Locate the cell with the specified text and output its [x, y] center coordinate. 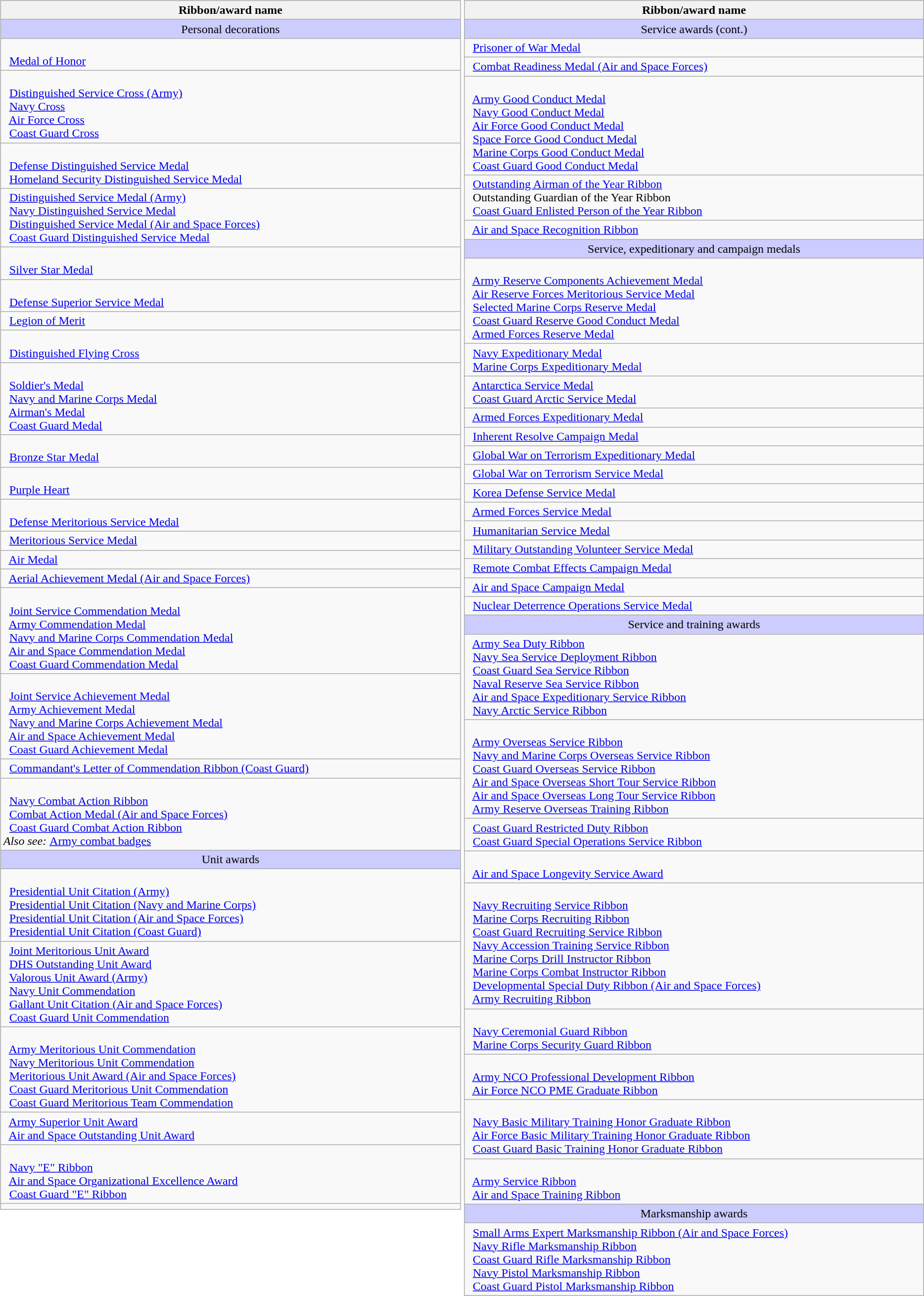
Remote Combat Effects Campaign Medal [694, 568]
Medal of Honor [231, 54]
Global War on Terrorism Service Medal [694, 474]
Antarctica Service Medal Coast Guard Arctic Service Medal [694, 392]
Armed Forces Expeditionary Medal [694, 417]
Prisoner of War Medal [694, 47]
Navy Combat Action Ribbon Combat Action Medal (Air and Space Forces) Coast Guard Combat Action RibbonAlso see: Army combat badges [231, 814]
Marksmanship awards [694, 1213]
Service and training awards [694, 625]
Legion of Merit [231, 321]
Coast Guard Restricted Duty Ribbon Coast Guard Special Operations Service Ribbon [694, 835]
Air and Space Recognition Ribbon [694, 230]
Unit awards [231, 860]
Outstanding Airman of the Year Ribbon Outstanding Guardian of the Year Ribbon Coast Guard Enlisted Person of the Year Ribbon [694, 198]
Inherent Resolve Campaign Medal [694, 436]
Meritorious Service Medal [231, 541]
Global War on Terrorism Expeditionary Medal [694, 455]
Distinguished Flying Cross [231, 346]
Army Superior Unit Award Air and Space Outstanding Unit Award [231, 1129]
Bronze Star Medal [231, 451]
Service awards (cont.) [694, 29]
Armed Forces Service Medal [694, 511]
Military Outstanding Volunteer Service Medal [694, 549]
Aerial Achievement Medal (Air and Space Forces) [231, 578]
Commandant's Letter of Commendation Ribbon (Coast Guard) [231, 768]
Defense Distinguished Service Medal Homeland Security Distinguished Service Medal [231, 165]
Defense Superior Service Medal [231, 296]
Air and Space Longevity Service Award [694, 867]
Korea Defense Service Medal [694, 493]
Defense Meritorious Service Medal [231, 515]
Air Medal [231, 559]
Navy Ceremonial Guard Ribbon Marine Corps Security Guard Ribbon [694, 1031]
Distinguished Service Cross (Army) Navy Cross Air Force Cross Coast Guard Cross [231, 106]
Purple Heart [231, 483]
Humanitarian Service Medal [694, 530]
Army NCO Professional Development Ribbon Air Force NCO PME Graduate Ribbon [694, 1077]
Personal decorations [231, 29]
Air and Space Campaign Medal [694, 587]
Army Service Ribbon Air and Space Training Ribbon [694, 1181]
Nuclear Deterrence Operations Service Medal [694, 606]
Navy Expeditionary Medal Marine Corps Expeditionary Medal [694, 360]
Navy "E" Ribbon Air and Space Organizational Excellence Award Coast Guard "E" Ribbon [231, 1174]
Service, expeditionary and campaign medals [694, 249]
Silver Star Medal [231, 263]
Soldier's Medal Navy and Marine Corps Medal Airman's Medal Coast Guard Medal [231, 399]
Combat Readiness Medal (Air and Space Forces) [694, 66]
